Scan for the cell matching the given text and deliver its (x, y) coordinate at center. 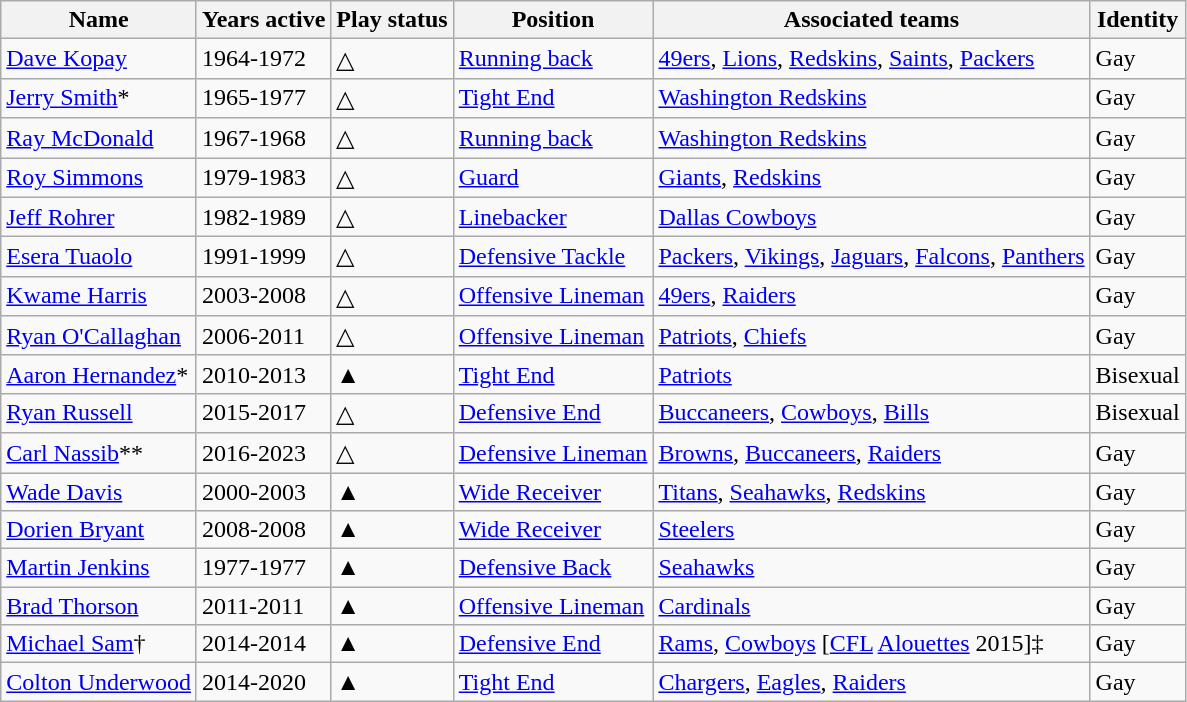
Wade Davis (99, 491)
1982-1989 (263, 217)
1965-1977 (263, 98)
Defensive Back (553, 568)
2008-2008 (263, 530)
49ers, Raiders (872, 296)
49ers, Lions, Redskins, Saints, Packers (872, 59)
2010-2013 (263, 374)
Defensive Tackle (553, 257)
Dallas Cowboys (872, 217)
1979-1983 (263, 178)
Chargers, Eagles, Raiders (872, 682)
Patriots, Chiefs (872, 336)
1964-1972 (263, 59)
Roy Simmons (99, 178)
Position (553, 20)
Carl Nassib** (99, 453)
2016-2023 (263, 453)
2000-2003 (263, 491)
Defensive Lineman (553, 453)
Dorien Bryant (99, 530)
Kwame Harris (99, 296)
2014-2020 (263, 682)
2003-2008 (263, 296)
Identity (1138, 20)
Giants, Redskins (872, 178)
Ryan Russell (99, 413)
Aaron Hernandez* (99, 374)
Rams, Cowboys [CFL Alouettes 2015]‡ (872, 644)
Brad Thorson (99, 606)
Esera Tuaolo (99, 257)
Associated teams (872, 20)
Cardinals (872, 606)
Michael Sam† (99, 644)
Titans, Seahawks, Redskins (872, 491)
Colton Underwood (99, 682)
Seahawks (872, 568)
Buccaneers, Cowboys, Bills (872, 413)
Guard (553, 178)
1991-1999 (263, 257)
Jerry Smith* (99, 98)
2015-2017 (263, 413)
Linebacker (553, 217)
1977-1977 (263, 568)
Name (99, 20)
Ray McDonald (99, 138)
Martin Jenkins (99, 568)
2006-2011 (263, 336)
Dave Kopay (99, 59)
Years active (263, 20)
Ryan O'Callaghan (99, 336)
Play status (392, 20)
Steelers (872, 530)
2014-2014 (263, 644)
Patriots (872, 374)
Packers, Vikings, Jaguars, Falcons, Panthers (872, 257)
Jeff Rohrer (99, 217)
2011-2011 (263, 606)
1967-1968 (263, 138)
Browns, Buccaneers, Raiders (872, 453)
